Return the [X, Y] coordinate for the center point of the cell that contains the specified text.  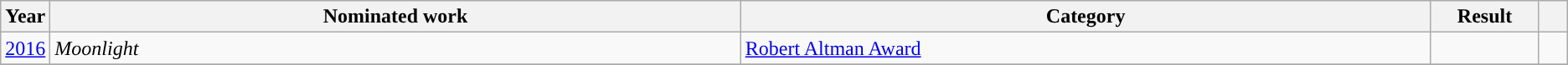
Category [1086, 17]
Moonlight [395, 48]
Robert Altman Award [1086, 48]
Year [25, 17]
2016 [25, 48]
Result [1484, 17]
Nominated work [395, 17]
